For the text-containing cell, return its midpoint in [X, Y] coordinate format. 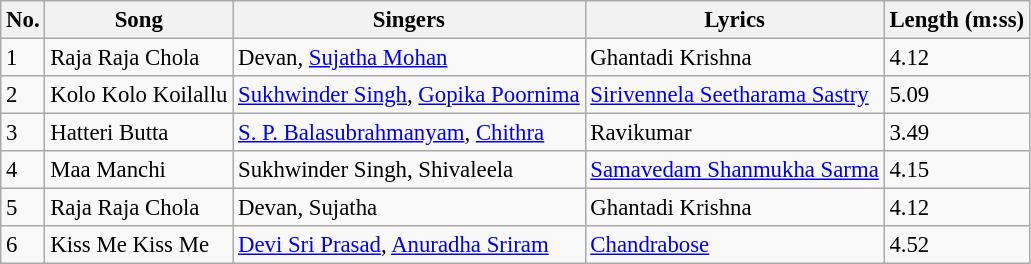
Length (m:ss) [956, 20]
4.52 [956, 245]
Kiss Me Kiss Me [139, 245]
6 [23, 245]
1 [23, 58]
Hatteri Butta [139, 133]
Singers [409, 20]
Sukhwinder Singh, Shivaleela [409, 170]
Devi Sri Prasad, Anuradha Sriram [409, 245]
4.15 [956, 170]
4 [23, 170]
Kolo Kolo Koilallu [139, 95]
Sukhwinder Singh, Gopika Poornima [409, 95]
Chandrabose [734, 245]
5.09 [956, 95]
Lyrics [734, 20]
S. P. Balasubrahmanyam, Chithra [409, 133]
Maa Manchi [139, 170]
Song [139, 20]
Samavedam Shanmukha Sarma [734, 170]
3.49 [956, 133]
No. [23, 20]
Devan, Sujatha Mohan [409, 58]
Sirivennela Seetharama Sastry [734, 95]
Devan, Sujatha [409, 208]
3 [23, 133]
5 [23, 208]
2 [23, 95]
Ravikumar [734, 133]
